Extract the [x, y] coordinate from the center of the cell holding the provided text.  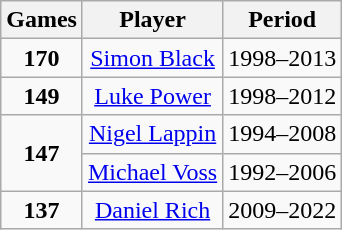
Nigel Lappin [152, 134]
170 [42, 58]
Period [282, 20]
Luke Power [152, 96]
Daniel Rich [152, 210]
Simon Black [152, 58]
149 [42, 96]
1992–2006 [282, 172]
1998–2013 [282, 58]
Player [152, 20]
147 [42, 153]
1994–2008 [282, 134]
Michael Voss [152, 172]
2009–2022 [282, 210]
137 [42, 210]
1998–2012 [282, 96]
Games [42, 20]
